Return [x, y] of the center of cell containing provided text 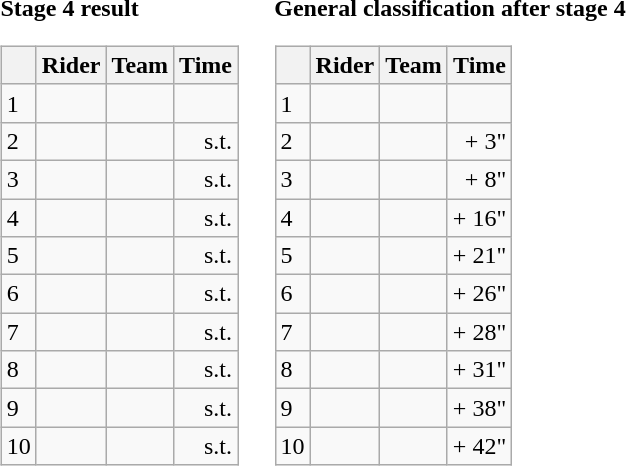
+ 21" [479, 256]
+ 42" [479, 446]
+ 31" [479, 370]
+ 8" [479, 179]
+ 28" [479, 332]
+ 38" [479, 408]
+ 16" [479, 217]
+ 26" [479, 294]
+ 3" [479, 141]
